Scan for the cell matching the given text and deliver its (x, y) coordinate at center. 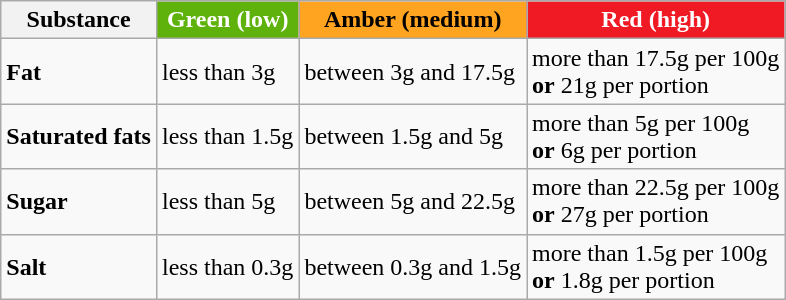
less than 0.3g (227, 266)
Saturated fats (79, 136)
between 3g and 17.5g (413, 72)
between 1.5g and 5g (413, 136)
Substance (79, 20)
more than 22.5g per 100gor 27g per portion (656, 202)
between 5g and 22.5g (413, 202)
more than 17.5g per 100gor 21g per portion (656, 72)
less than 5g (227, 202)
more than 5g per 100gor 6g per portion (656, 136)
Green (low) (227, 20)
more than 1.5g per 100gor 1.8g per portion (656, 266)
Sugar (79, 202)
Red (high) (656, 20)
less than 1.5g (227, 136)
less than 3g (227, 72)
Salt (79, 266)
between 0.3g and 1.5g (413, 266)
Amber (medium) (413, 20)
Fat (79, 72)
